Provide the (X, Y) coordinate of the cell's center where the given text is located.  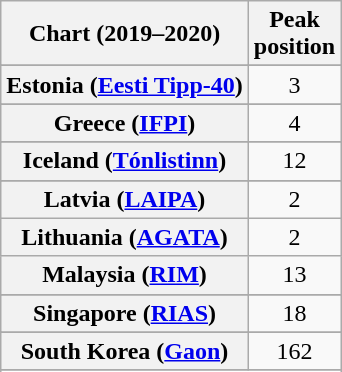
Greece (IFPI) (125, 123)
18 (294, 313)
Estonia (Eesti Tipp-40) (125, 85)
Latvia (LAIPA) (125, 199)
4 (294, 123)
Chart (2019–2020) (125, 34)
Iceland (Tónlistinn) (125, 161)
12 (294, 161)
Lithuania (AGATA) (125, 237)
Singapore (RIAS) (125, 313)
13 (294, 275)
Peakposition (294, 34)
162 (294, 351)
South Korea (Gaon) (125, 351)
Malaysia (RIM) (125, 275)
3 (294, 85)
